Determine the [X, Y] coordinate at the center of the cell enclosing the given text.  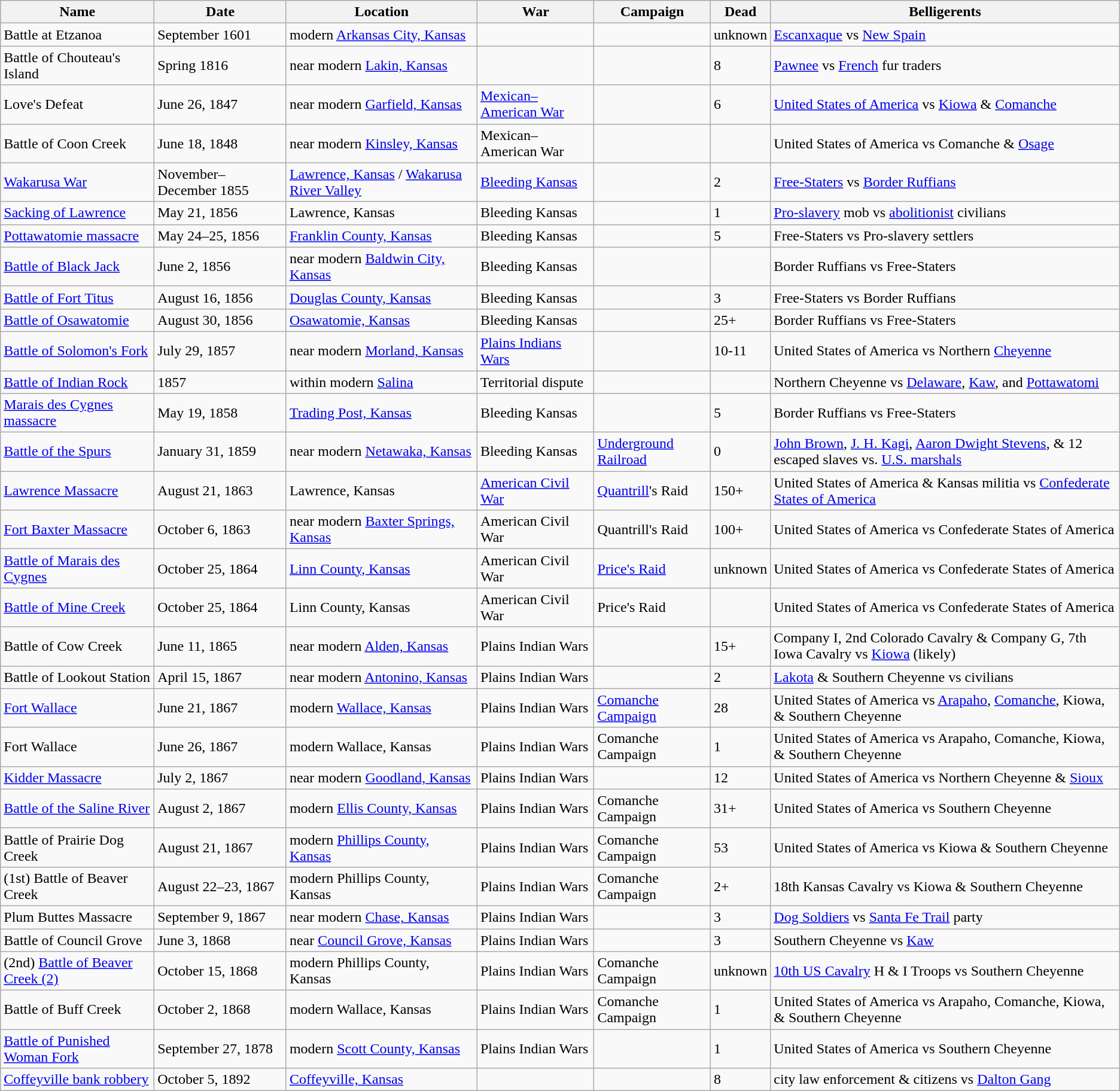
Fort Baxter Massacre [78, 530]
October 2, 1868 [220, 1010]
Dead [740, 12]
near modern Netawaka, Kansas [382, 452]
2+ [740, 886]
Campaign [652, 12]
within modern Salina [382, 382]
150+ [740, 490]
Trading Post, Kansas [382, 413]
June 11, 1865 [220, 646]
January 31, 1859 [220, 452]
War [535, 12]
Franklin County, Kansas [382, 236]
Love's Defeat [78, 104]
Battle of Cow Creek [78, 646]
Battle of Marais des Cygnes [78, 568]
near Council Grove, Kansas [382, 940]
June 21, 1867 [220, 708]
August 22–23, 1867 [220, 886]
modern Ellis County, Kansas [382, 809]
Coffeyville, Kansas [382, 1080]
near modern Antonino, Kansas [382, 677]
near modern Garfield, Kansas [382, 104]
August 21, 1867 [220, 847]
April 15, 1867 [220, 677]
United States of America vs Northern Cheyenne [945, 351]
United States of America vs Northern Cheyenne & Sioux [945, 778]
Date [220, 12]
October 5, 1892 [220, 1080]
Battle of Council Grove [78, 940]
October 6, 1863 [220, 530]
Battle of Lookout Station [78, 677]
6 [740, 104]
November–December 1855 [220, 182]
September 1601 [220, 35]
53 [740, 847]
near modern Baxter Springs, Kansas [382, 530]
Osawatomie, Kansas [382, 320]
10-11 [740, 351]
near modern Goodland, Kansas [382, 778]
Escanxaque vs New Spain [945, 35]
Battle of Indian Rock [78, 382]
Free-Staters vs Pro-slavery settlers [945, 236]
September 9, 1867 [220, 917]
Sacking of Lawrence [78, 213]
Battle of Solomon's Fork [78, 351]
August 30, 1856 [220, 320]
Battle of Prairie Dog Creek [78, 847]
Dog Soldiers vs Santa Fe Trail party [945, 917]
June 26, 1847 [220, 104]
May 24–25, 1856 [220, 236]
June 26, 1867 [220, 746]
Battle of Buff Creek [78, 1010]
Pawnee vs French fur traders [945, 66]
modern Scott County, Kansas [382, 1049]
September 27, 1878 [220, 1049]
Battle of Osawatomie [78, 320]
28 [740, 708]
0 [740, 452]
10th US Cavalry H & I Troops vs Southern Cheyenne [945, 971]
12 [740, 778]
John Brown, J. H. Kagi, Aaron Dwight Stevens, & 12 escaped slaves vs. U.S. marshals [945, 452]
June 18, 1848 [220, 144]
July 2, 1867 [220, 778]
Battle at Etzanoa [78, 35]
city law enforcement & citizens vs Dalton Gang [945, 1080]
Northern Cheyenne vs Delaware, Kaw, and Pottawatomi [945, 382]
United States of America vs Kiowa & Southern Cheyenne [945, 847]
August 2, 1867 [220, 809]
Company I, 2nd Colorado Cavalry & Company G, 7th Iowa Cavalry vs Kiowa (likely) [945, 646]
Kidder Massacre [78, 778]
modern Arkansas City, Kansas [382, 35]
near modern Baldwin City, Kansas [382, 267]
Southern Cheyenne vs Kaw [945, 940]
June 3, 1868 [220, 940]
Plains Indians Wars [535, 351]
Douglas County, Kansas [382, 297]
15+ [740, 646]
United States of America vs Kiowa & Comanche [945, 104]
1857 [220, 382]
Battle of Punished Woman Fork [78, 1049]
Lawrence Massacre [78, 490]
Battle of the Saline River [78, 809]
(1st) Battle of Beaver Creek [78, 886]
(2nd) Battle of Beaver Creek (2) [78, 971]
Territorial dispute [535, 382]
Battle of Black Jack [78, 267]
October 15, 1868 [220, 971]
Marais des Cygnes massacre [78, 413]
31+ [740, 809]
Battle of the Spurs [78, 452]
near modern Lakin, Kansas [382, 66]
August 21, 1863 [220, 490]
Plum Buttes Massacre [78, 917]
25+ [740, 320]
Underground Railroad [652, 452]
Location [382, 12]
July 29, 1857 [220, 351]
Battle of Coon Creek [78, 144]
Spring 1816 [220, 66]
Wakarusa War [78, 182]
Pottawatomie massacre [78, 236]
near modern Chase, Kansas [382, 917]
Battle of Chouteau's Island [78, 66]
May 21, 1856 [220, 213]
18th Kansas Cavalry vs Kiowa & Southern Cheyenne [945, 886]
Lawrence, Kansas / Wakarusa River Valley [382, 182]
Pro-slavery mob vs abolitionist civilians [945, 213]
June 2, 1856 [220, 267]
Belligerents [945, 12]
near modern Kinsley, Kansas [382, 144]
May 19, 1858 [220, 413]
Lakota & Southern Cheyenne vs civilians [945, 677]
100+ [740, 530]
United States of America & Kansas militia vs Confederate States of America [945, 490]
United States of America vs Comanche & Osage [945, 144]
Battle of Fort Titus [78, 297]
Battle of Mine Creek [78, 608]
August 16, 1856 [220, 297]
near modern Alden, Kansas [382, 646]
near modern Morland, Kansas [382, 351]
Coffeyville bank robbery [78, 1080]
Name [78, 12]
